Search for the cell housing the specified text and yield its (X, Y) center coordinate. 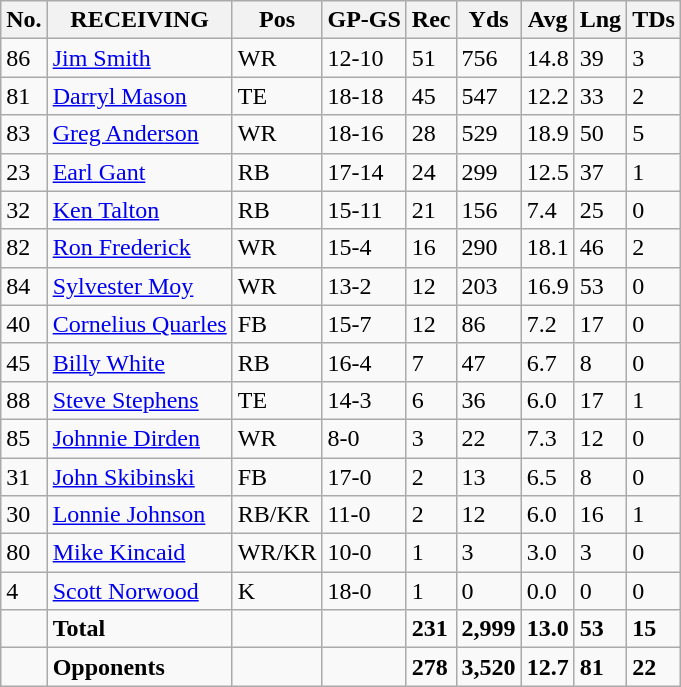
88 (24, 400)
18.9 (548, 134)
18-16 (364, 134)
13-2 (364, 286)
23 (24, 172)
0.0 (548, 591)
14.8 (548, 58)
82 (24, 248)
6.5 (548, 477)
47 (488, 362)
80 (24, 553)
4 (24, 591)
Cornelius Quarles (140, 324)
Mike Kincaid (140, 553)
No. (24, 20)
Total (140, 629)
15 (654, 629)
12.7 (548, 667)
203 (488, 286)
18-18 (364, 96)
547 (488, 96)
John Skibinski (140, 477)
Darryl Mason (140, 96)
Yds (488, 20)
Steve Stephens (140, 400)
278 (431, 667)
15-4 (364, 248)
TDs (654, 20)
18.1 (548, 248)
Avg (548, 20)
3,520 (488, 667)
36 (488, 400)
15-7 (364, 324)
33 (600, 96)
Jim Smith (140, 58)
10-0 (364, 553)
GP-GS (364, 20)
12.5 (548, 172)
Johnnie Dirden (140, 438)
K (277, 591)
13 (488, 477)
85 (24, 438)
WR/KR (277, 553)
12-10 (364, 58)
7.3 (548, 438)
7.2 (548, 324)
Earl Gant (140, 172)
17-14 (364, 172)
21 (431, 210)
3.0 (548, 553)
756 (488, 58)
Scott Norwood (140, 591)
46 (600, 248)
RECEIVING (140, 20)
84 (24, 286)
28 (431, 134)
39 (600, 58)
Lng (600, 20)
16-4 (364, 362)
Rec (431, 20)
51 (431, 58)
12.2 (548, 96)
Pos (277, 20)
231 (431, 629)
Ken Talton (140, 210)
2,999 (488, 629)
17-0 (364, 477)
7.4 (548, 210)
7 (431, 362)
15-11 (364, 210)
529 (488, 134)
RB/KR (277, 515)
299 (488, 172)
83 (24, 134)
25 (600, 210)
290 (488, 248)
Lonnie Johnson (140, 515)
32 (24, 210)
6.7 (548, 362)
6 (431, 400)
Sylvester Moy (140, 286)
13.0 (548, 629)
Greg Anderson (140, 134)
50 (600, 134)
30 (24, 515)
5 (654, 134)
40 (24, 324)
16.9 (548, 286)
Ron Frederick (140, 248)
156 (488, 210)
24 (431, 172)
8-0 (364, 438)
Billy White (140, 362)
18-0 (364, 591)
Opponents (140, 667)
11-0 (364, 515)
14-3 (364, 400)
37 (600, 172)
31 (24, 477)
